Detect which cell encompasses the target text, then output its (x, y) center coordinate. 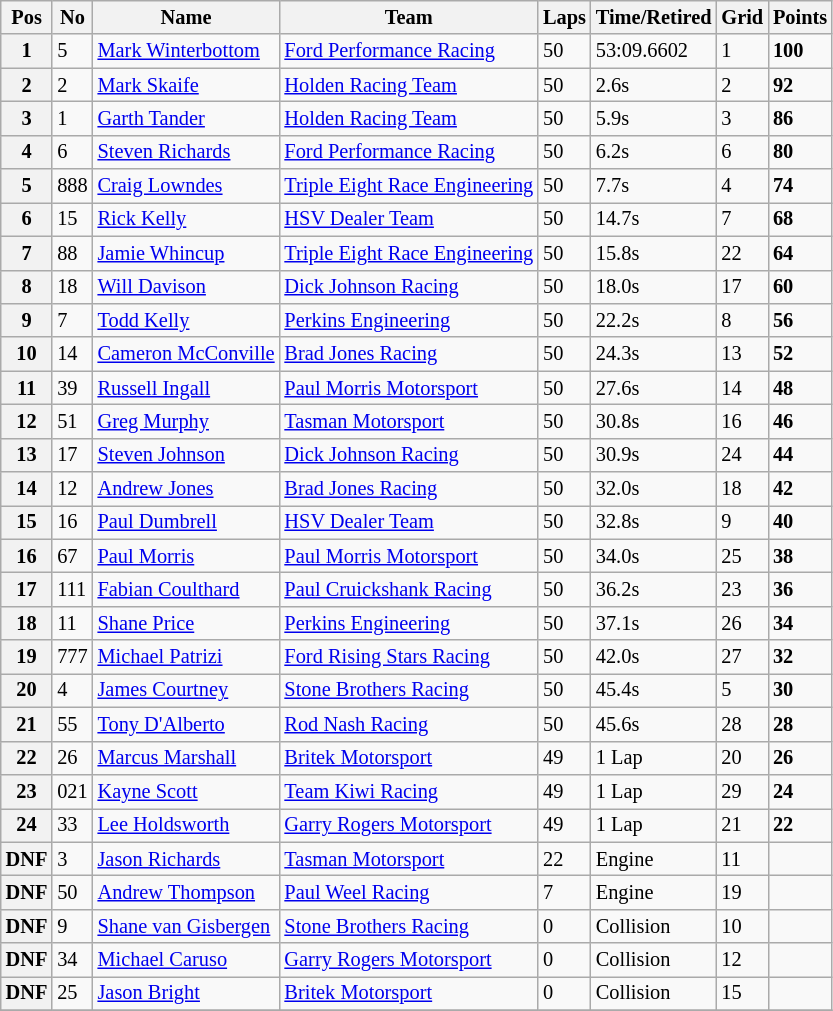
18.0s (654, 287)
30 (800, 690)
Mark Skaife (186, 85)
30.9s (654, 455)
46 (800, 421)
32 (800, 657)
Michael Patrizi (186, 657)
Team (408, 17)
Shane Price (186, 623)
Todd Kelly (186, 320)
74 (800, 186)
021 (72, 791)
Paul Cruickshank Racing (408, 589)
Jason Bright (186, 993)
39 (72, 388)
55 (72, 724)
Name (186, 17)
Michael Caruso (186, 960)
27.6s (654, 388)
111 (72, 589)
Kayne Scott (186, 791)
Mark Winterbottom (186, 51)
Jamie Whincup (186, 253)
6.2s (654, 152)
29 (742, 791)
888 (72, 186)
14.7s (654, 219)
36 (800, 589)
Rod Nash Racing (408, 724)
Paul Dumbrell (186, 522)
56 (800, 320)
40 (800, 522)
48 (800, 388)
64 (800, 253)
Ford Rising Stars Racing (408, 657)
33 (72, 825)
Paul Weel Racing (408, 892)
Tony D'Alberto (186, 724)
Shane van Gisbergen (186, 926)
27 (742, 657)
Andrew Thompson (186, 892)
Andrew Jones (186, 489)
5.9s (654, 118)
Steven Johnson (186, 455)
42 (800, 489)
22.2s (654, 320)
45.4s (654, 690)
Rick Kelly (186, 219)
Laps (564, 17)
Garth Tander (186, 118)
Cameron McConville (186, 354)
37.1s (654, 623)
67 (72, 556)
Steven Richards (186, 152)
80 (800, 152)
No (72, 17)
Marcus Marshall (186, 758)
Will Davison (186, 287)
60 (800, 287)
36.2s (654, 589)
Craig Lowndes (186, 186)
Time/Retired (654, 17)
Pos (27, 17)
Russell Ingall (186, 388)
Grid (742, 17)
68 (800, 219)
92 (800, 85)
32.0s (654, 489)
32.8s (654, 522)
7.7s (654, 186)
100 (800, 51)
2.6s (654, 85)
15.8s (654, 253)
James Courtney (186, 690)
51 (72, 421)
24.3s (654, 354)
Fabian Coulthard (186, 589)
777 (72, 657)
86 (800, 118)
45.6s (654, 724)
30.8s (654, 421)
38 (800, 556)
88 (72, 253)
Jason Richards (186, 859)
52 (800, 354)
42.0s (654, 657)
44 (800, 455)
Greg Murphy (186, 421)
Paul Morris (186, 556)
53:09.6602 (654, 51)
Lee Holdsworth (186, 825)
34.0s (654, 556)
Team Kiwi Racing (408, 791)
Points (800, 17)
